Extract the (x, y) coordinate from the center of the cell holding the provided text.  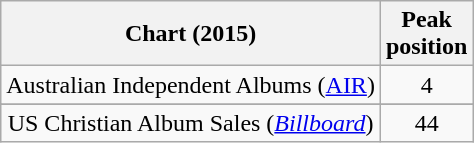
Peak position (426, 34)
Chart (2015) (191, 34)
4 (426, 85)
44 (426, 123)
Australian Independent Albums (AIR) (191, 85)
US Christian Album Sales (Billboard) (191, 123)
